Output the [x, y] coordinate of the center of the cell containing the given text.  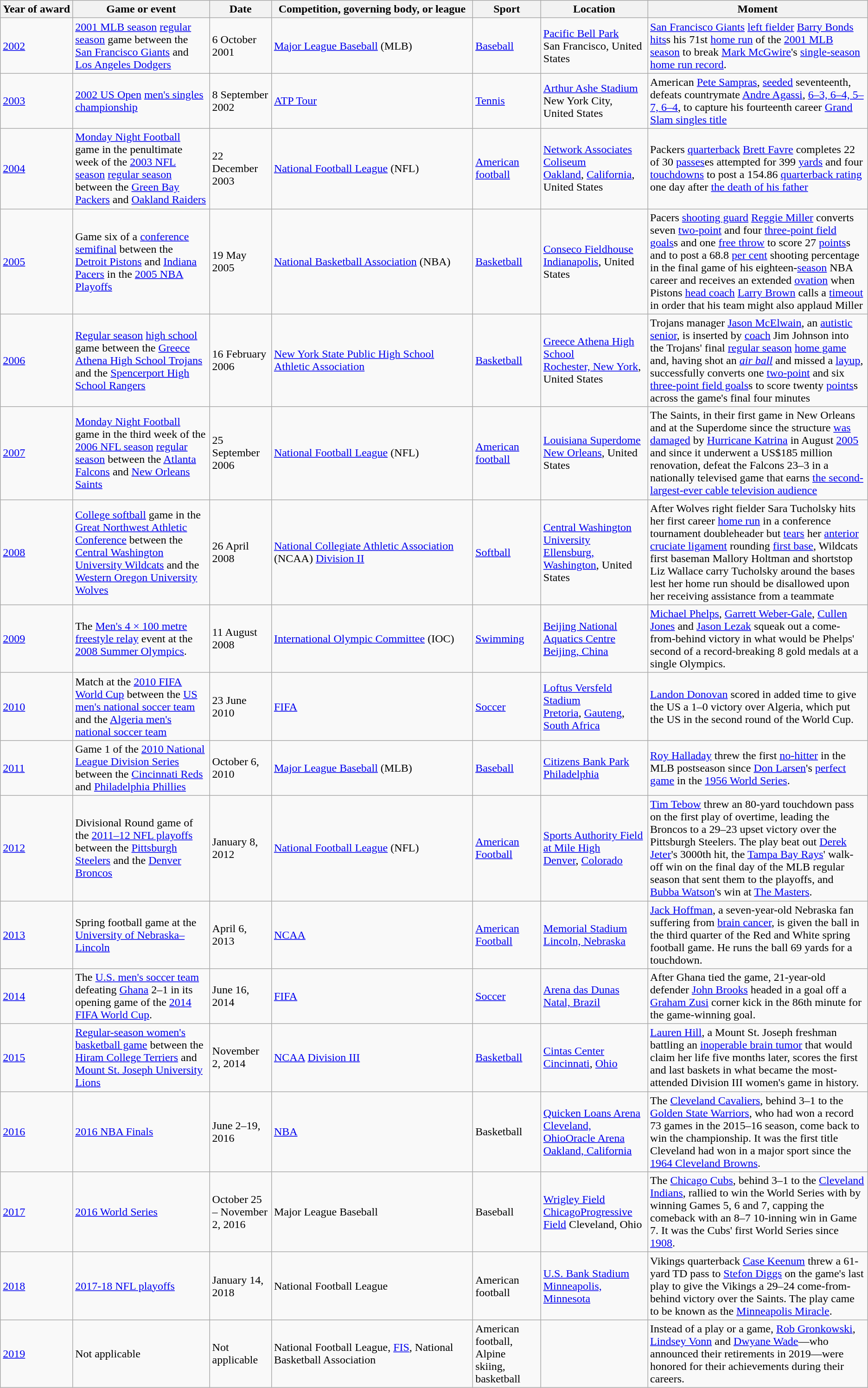
2001 MLB season regular season game between the San Francisco Giants and Los Angeles Dodgers [141, 45]
New York State Public High School Athletic Association [372, 360]
Game or event [141, 9]
Regular season high school game between the Greece Athena High School Trojans and the Spencerport High School Rangers [141, 360]
American football, Alpine skiing, basketball [507, 1354]
National Football League [372, 1286]
January 8, 2012 [240, 848]
Landon Donovan scored in added time to give the US a 1–0 victory over Algeria, which put the US in the second round of the World Cup. [758, 706]
26 April 2008 [240, 552]
Memorial StadiumLincoln, Nebraska [594, 934]
2006 [37, 360]
Tennis [507, 101]
Sport [507, 9]
Arena das DunasNatal, Brazil [594, 996]
U.S. Bank StadiumMinneapolis, Minnesota [594, 1286]
Central Washington UniversityEllensburg, Washington, United States [594, 552]
2008 [37, 552]
Louisiana SuperdomeNew Orleans, United States [594, 453]
2016 World Series [141, 1212]
NBA [372, 1132]
2016 [37, 1132]
8 September 2002 [240, 101]
2013 [37, 934]
June 2–19, 2016 [240, 1132]
6 October 2001 [240, 45]
Monday Night Football game in the third week of the 2006 NFL season regular season between the Atlanta Falcons and New Orleans Saints [141, 453]
Pacific Bell ParkSan Francisco, United States [594, 45]
Arthur Ashe StadiumNew York City, United States [594, 101]
June 16, 2014 [240, 996]
2003 [37, 101]
11 August 2008 [240, 639]
2011 [37, 768]
October 6, 2010 [240, 768]
2017 [37, 1212]
2014 [37, 996]
2016 NBA Finals [141, 1132]
The U.S. men's soccer team defeating Ghana 2–1 in its opening game of the 2014 FIFA World Cup. [141, 996]
Monday Night Football game in the penultimate week of the 2003 NFL season regular season between the Green Bay Packers and Oakland Raiders [141, 169]
Conseco FieldhouseIndianapolis, United States [594, 262]
April 6, 2013 [240, 934]
Roy Halladay threw the first no-hitter in the MLB postseason since Don Larsen's perfect game in the 1956 World Series. [758, 768]
Moment [758, 9]
2007 [37, 453]
19 May 2005 [240, 262]
January 14, 2018 [240, 1286]
Competition, governing body, or league [372, 9]
Network Associates ColiseumOakland, California, United States [594, 169]
Wrigley FieldChicagoProgressive Field Cleveland, Ohio [594, 1212]
Game 1 of the 2010 National League Division Series between the Cincinnati Reds and Philadelphia Phillies [141, 768]
Sports Authority Field at Mile HighDenver, Colorado [594, 848]
Game six of a conference semifinal between the Detroit Pistons and Indiana Pacers in the 2005 NBA Playoffs [141, 262]
2010 [37, 706]
22 December 2003 [240, 169]
Major League Baseball [372, 1212]
2002 [37, 45]
2009 [37, 639]
National Collegiate Athletic Association (NCAA) Division II [372, 552]
Date [240, 9]
National Basketball Association (NBA) [372, 262]
Regular-season women's basketball game between the Hiram College Terriers and Mount St. Joseph University Lions [141, 1058]
Beijing National Aquatics CentreBeijing, China [594, 639]
2005 [37, 262]
Citizens Bank ParkPhiladelphia [594, 768]
ATP Tour [372, 101]
2015 [37, 1058]
October 25 – November 2, 2016 [240, 1212]
2004 [37, 169]
National Football League, FIS, National Basketball Association [372, 1354]
25 September 2006 [240, 453]
Swimming [507, 639]
2002 US Open men's singles championship [141, 101]
23 June 2010 [240, 706]
2017-18 NFL playoffs [141, 1286]
Softball [507, 552]
Spring football game at the University of Nebraska–Lincoln [141, 934]
Cintas CenterCincinnati, Ohio [594, 1058]
16 February 2006 [240, 360]
Loftus Versfeld StadiumPretoria, Gauteng, South Africa [594, 706]
2012 [37, 848]
2019 [37, 1354]
San Francisco Giants left fielder Barry Bonds hitss his 71st home run of the 2001 MLB season to break Mark McGwire's single-season home run record. [758, 45]
International Olympic Committee (IOC) [372, 639]
Year of award [37, 9]
Location [594, 9]
November 2, 2014 [240, 1058]
NCAA [372, 934]
2018 [37, 1286]
Match at the 2010 FIFA World Cup between the US men's national soccer team and the Algeria men's national soccer team [141, 706]
Greece Athena High SchoolRochester, New York, United States [594, 360]
Divisional Round game of the 2011–12 NFL playoffs between the Pittsburgh Steelers and the Denver Broncos [141, 848]
Quicken Loans ArenaCleveland, OhioOracle Arena Oakland, California [594, 1132]
NCAA Division III [372, 1058]
The Men's 4 × 100 metre freestyle relay event at the 2008 Summer Olympics. [141, 639]
